Scan for the cell matching the given text and deliver its [X, Y] coordinate at center. 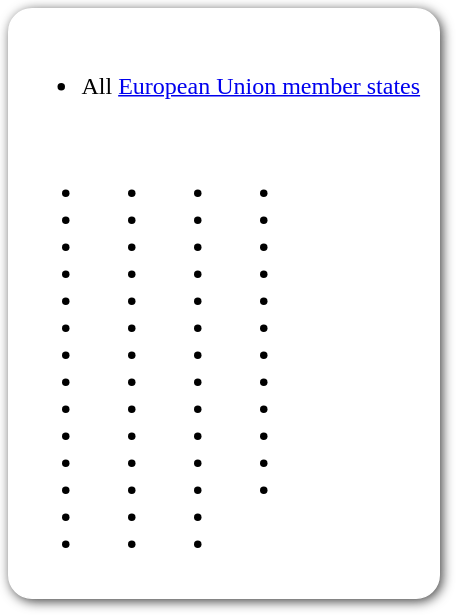
All European Union member states [221, 304]
